Locate the cell with the specified text and output its (X, Y) center coordinate. 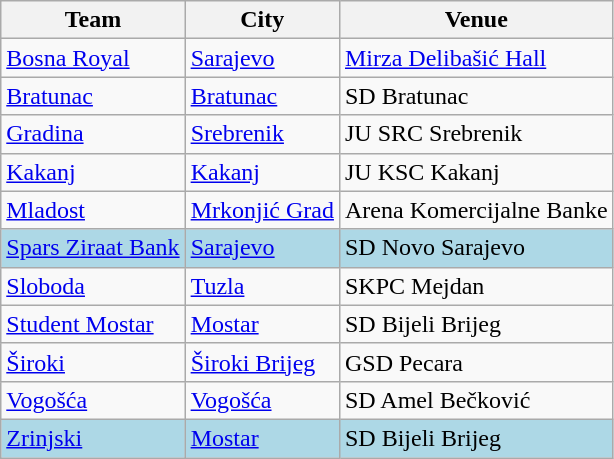
JU KSC Kakanj (476, 172)
Mladost (93, 210)
Spars Ziraat Bank (93, 248)
Mirza Delibašić Hall (476, 58)
Srebrenik (262, 134)
Gradina (93, 134)
GSD Pecara (476, 362)
Tuzla (262, 286)
Arena Komercijalne Banke (476, 210)
SD Amel Bečković (476, 400)
Sloboda (93, 286)
Široki Brijeg (262, 362)
Mrkonjić Grad (262, 210)
Bosna Royal (93, 58)
SD Novo Sarajevo (476, 248)
Team (93, 20)
City (262, 20)
SD Bratunac (476, 96)
SKPC Mejdan (476, 286)
Venue (476, 20)
Student Mostar (93, 324)
Široki (93, 362)
JU SRC Srebrenik (476, 134)
Zrinjski (93, 438)
